Identify which cell holds the provided text, then report its (X, Y) central coordinate. 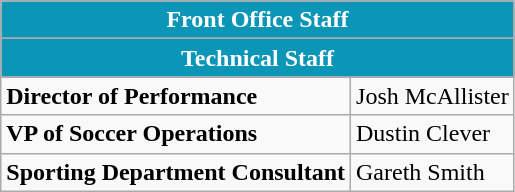
Sporting Department Consultant (176, 172)
Josh McAllister (433, 96)
Director of Performance (176, 96)
Technical Staff (258, 58)
Dustin Clever (433, 134)
Front Office Staff (258, 20)
VP of Soccer Operations (176, 134)
Gareth Smith (433, 172)
